Capture the cell that displays the provided text and extract its (X, Y) central coordinate. 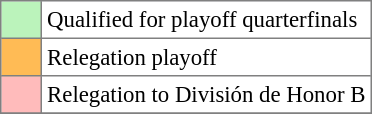
Relegation to División de Honor B (206, 95)
Relegation playoff (206, 57)
Qualified for playoff quarterfinals (206, 20)
